Pinpoint the cell where the given text exists, returning its (x, y) midpoint coordinate. 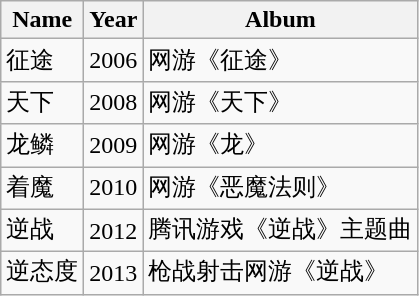
2006 (114, 60)
枪战射击网游《逆战》 (280, 274)
腾讯游戏《逆战》主题曲 (280, 230)
征途 (42, 60)
网游《龙》 (280, 146)
2008 (114, 102)
网游《天下》 (280, 102)
龙鳞 (42, 146)
Album (280, 20)
Year (114, 20)
网游《恶魔法则》 (280, 188)
2012 (114, 230)
逆战 (42, 230)
网游《征途》 (280, 60)
天下 (42, 102)
逆态度 (42, 274)
2010 (114, 188)
2009 (114, 146)
着魔 (42, 188)
2013 (114, 274)
Name (42, 20)
